Return the (x, y) coordinate for the center point of the cell that contains the specified text.  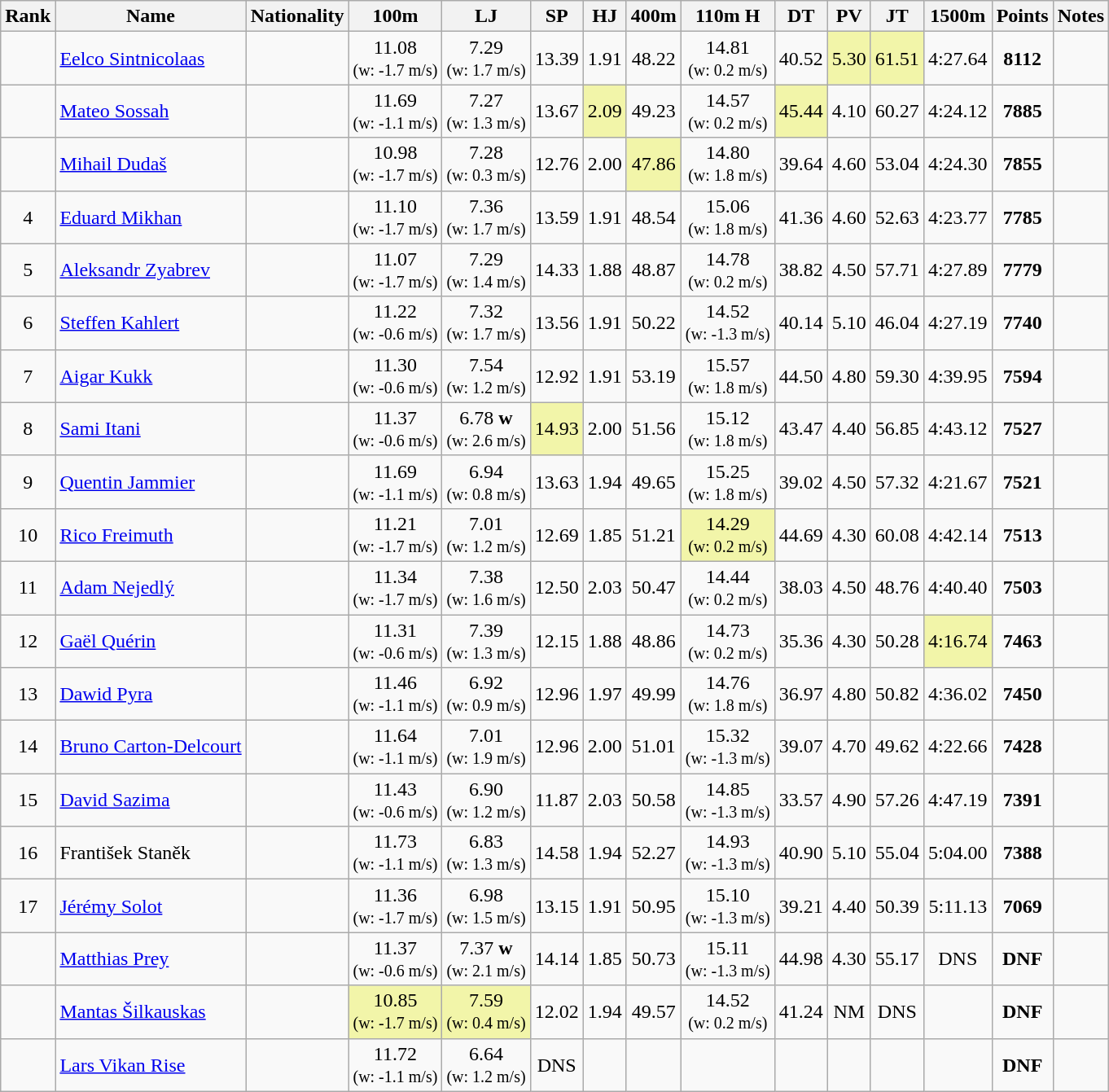
49.57 (653, 1011)
David Sazima (151, 800)
45.44 (801, 111)
50.28 (897, 640)
13.15 (557, 906)
Rank (28, 16)
39.07 (801, 748)
4:23.77 (958, 217)
61.51 (897, 59)
Aleksandr Zyabrev (151, 270)
40.90 (801, 853)
14.93(w: -1.3 m/s) (728, 853)
53.04 (897, 164)
5 (28, 270)
František Staněk (151, 853)
Name (151, 16)
8112 (1023, 59)
15.06(w: 1.8 m/s) (728, 217)
14.76(w: 1.8 m/s) (728, 694)
11.36(w: -1.7 m/s) (396, 906)
44.69 (801, 534)
60.27 (897, 111)
7.38(w: 1.6 m/s) (486, 588)
4.70 (848, 748)
HJ (604, 16)
11.22(w: -0.6 m/s) (396, 322)
4:16.74 (958, 640)
14.73(w: 0.2 m/s) (728, 640)
2.09 (604, 111)
13 (28, 694)
100m (396, 16)
7503 (1023, 588)
13.67 (557, 111)
6.90(w: 1.2 m/s) (486, 800)
7521 (1023, 482)
7388 (1023, 853)
14.14 (557, 959)
Mateo Sossah (151, 111)
49.23 (653, 111)
6.98(w: 1.5 m/s) (486, 906)
15.12(w: 1.8 m/s) (728, 428)
60.08 (897, 534)
55.17 (897, 959)
12.92 (557, 376)
14.80(w: 1.8 m/s) (728, 164)
14.52(w: -1.3 m/s) (728, 322)
Eelco Sintnicolaas (151, 59)
6.94(w: 0.8 m/s) (486, 482)
50.73 (653, 959)
Mantas Šilkauskas (151, 1011)
11.21(w: -1.7 m/s) (396, 534)
14.78(w: 0.2 m/s) (728, 270)
11.30(w: -0.6 m/s) (396, 376)
LJ (486, 16)
NM (848, 1011)
15 (28, 800)
4:21.67 (958, 482)
Rico Freimuth (151, 534)
50.58 (653, 800)
52.27 (653, 853)
Steffen Kahlert (151, 322)
7391 (1023, 800)
PV (848, 16)
12.76 (557, 164)
5:11.13 (958, 906)
13.39 (557, 59)
44.98 (801, 959)
35.36 (801, 640)
5:04.00 (958, 853)
Quentin Jammier (151, 482)
5.30 (848, 59)
15.25(w: 1.8 m/s) (728, 482)
46.04 (897, 322)
11.64(w: -1.1 m/s) (396, 748)
Nationality (297, 16)
11.46(w: -1.1 m/s) (396, 694)
7.37 w(w: 2.1 m/s) (486, 959)
7779 (1023, 270)
14.93 (557, 428)
14.29(w: 0.2 m/s) (728, 534)
33.57 (801, 800)
7.39(w: 1.3 m/s) (486, 640)
7885 (1023, 111)
7.29(w: 1.7 m/s) (486, 59)
41.24 (801, 1011)
6.64(w: 1.2 m/s) (486, 1065)
15.10(w: -1.3 m/s) (728, 906)
52.63 (897, 217)
6.83(w: 1.3 m/s) (486, 853)
Jérémy Solot (151, 906)
7.01(w: 1.2 m/s) (486, 534)
48.54 (653, 217)
12.50 (557, 588)
48.87 (653, 270)
JT (897, 16)
38.82 (801, 270)
49.62 (897, 748)
40.14 (801, 322)
10.85(w: -1.7 m/s) (396, 1011)
Lars Vikan Rise (151, 1065)
8 (28, 428)
Mihail Dudaš (151, 164)
Aigar Kukk (151, 376)
14.57(w: 0.2 m/s) (728, 111)
7428 (1023, 748)
14.44(w: 0.2 m/s) (728, 588)
11.43(w: -0.6 m/s) (396, 800)
SP (557, 16)
Sami Itani (151, 428)
10 (28, 534)
Eduard Mikhan (151, 217)
4:36.02 (958, 694)
12 (28, 640)
49.99 (653, 694)
11.72(w: -1.1 m/s) (396, 1065)
11.31(w: -0.6 m/s) (396, 640)
1500m (958, 16)
Bruno Carton-Delcourt (151, 748)
53.19 (653, 376)
41.36 (801, 217)
7.01(w: 1.9 m/s) (486, 748)
7 (28, 376)
39.21 (801, 906)
110m H (728, 16)
7.27(w: 1.3 m/s) (486, 111)
9 (28, 482)
57.71 (897, 270)
7527 (1023, 428)
7594 (1023, 376)
7069 (1023, 906)
47.86 (653, 164)
13.56 (557, 322)
4 (28, 217)
59.30 (897, 376)
Adam Nejedlý (151, 588)
36.97 (801, 694)
57.32 (897, 482)
13.59 (557, 217)
15.32(w: -1.3 m/s) (728, 748)
55.04 (897, 853)
10.98(w: -1.7 m/s) (396, 164)
11.10(w: -1.7 m/s) (396, 217)
7.29(w: 1.4 m/s) (486, 270)
6.92(w: 0.9 m/s) (486, 694)
Notes (1081, 16)
DT (801, 16)
Dawid Pyra (151, 694)
39.64 (801, 164)
4:24.12 (958, 111)
49.65 (653, 482)
12.15 (557, 640)
4.10 (848, 111)
51.21 (653, 534)
11.07(w: -1.7 m/s) (396, 270)
7463 (1023, 640)
51.01 (653, 748)
7855 (1023, 164)
4:39.95 (958, 376)
4:27.89 (958, 270)
7.32(w: 1.7 m/s) (486, 322)
7785 (1023, 217)
50.39 (897, 906)
7.54(w: 1.2 m/s) (486, 376)
11.34(w: -1.7 m/s) (396, 588)
50.22 (653, 322)
4.90 (848, 800)
14.58 (557, 853)
1.97 (604, 694)
Gaël Quérin (151, 640)
4:47.19 (958, 800)
4:22.66 (958, 748)
48.22 (653, 59)
13.63 (557, 482)
4:27.19 (958, 322)
50.82 (897, 694)
14.52(w: 0.2 m/s) (728, 1011)
4:40.40 (958, 588)
7513 (1023, 534)
11 (28, 588)
40.52 (801, 59)
14.81(w: 0.2 m/s) (728, 59)
11.87 (557, 800)
57.26 (897, 800)
4:24.30 (958, 164)
39.02 (801, 482)
12.69 (557, 534)
7.36(w: 1.7 m/s) (486, 217)
15.57(w: 1.8 m/s) (728, 376)
15.11(w: -1.3 m/s) (728, 959)
4:42.14 (958, 534)
56.85 (897, 428)
6 (28, 322)
Points (1023, 16)
7.59(w: 0.4 m/s) (486, 1011)
17 (28, 906)
48.86 (653, 640)
12.02 (557, 1011)
14.85(w: -1.3 m/s) (728, 800)
16 (28, 853)
43.47 (801, 428)
44.50 (801, 376)
48.76 (897, 588)
11.08(w: -1.7 m/s) (396, 59)
7.28(w: 0.3 m/s) (486, 164)
50.47 (653, 588)
14 (28, 748)
51.56 (653, 428)
4:43.12 (958, 428)
6.78 w(w: 2.6 m/s) (486, 428)
4:27.64 (958, 59)
400m (653, 16)
Matthias Prey (151, 959)
11.73(w: -1.1 m/s) (396, 853)
7740 (1023, 322)
50.95 (653, 906)
7450 (1023, 694)
14.33 (557, 270)
38.03 (801, 588)
